Detect which cell encompasses the target text, then output its [X, Y] center coordinate. 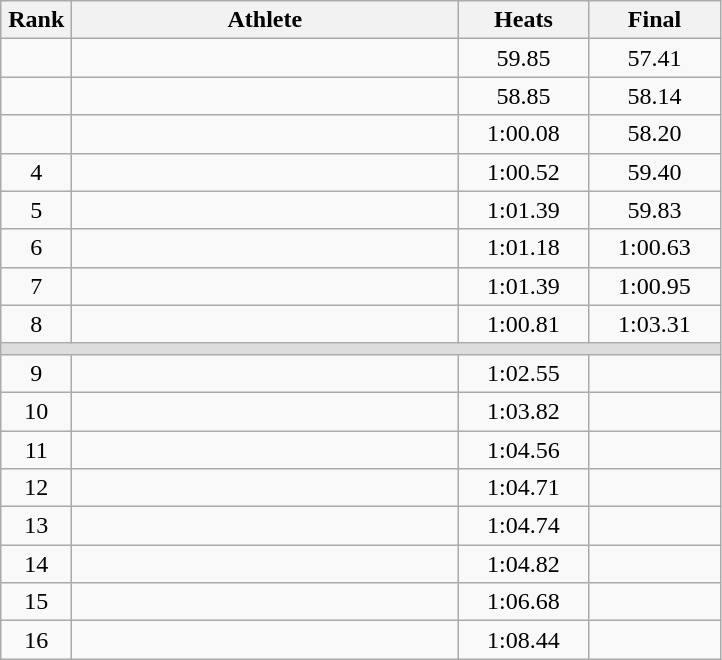
7 [36, 286]
Final [654, 20]
1:02.55 [524, 373]
14 [36, 564]
6 [36, 248]
1:00.81 [524, 324]
13 [36, 526]
57.41 [654, 58]
1:04.82 [524, 564]
1:01.18 [524, 248]
Heats [524, 20]
4 [36, 172]
Athlete [265, 20]
58.14 [654, 96]
58.20 [654, 134]
59.85 [524, 58]
9 [36, 373]
1:04.74 [524, 526]
59.40 [654, 172]
1:04.71 [524, 488]
Rank [36, 20]
1:00.52 [524, 172]
11 [36, 449]
1:08.44 [524, 640]
16 [36, 640]
1:03.82 [524, 411]
59.83 [654, 210]
8 [36, 324]
12 [36, 488]
1:06.68 [524, 602]
58.85 [524, 96]
1:03.31 [654, 324]
1:04.56 [524, 449]
1:00.08 [524, 134]
1:00.63 [654, 248]
15 [36, 602]
5 [36, 210]
1:00.95 [654, 286]
10 [36, 411]
